Search for the cell housing the specified text and yield its (X, Y) center coordinate. 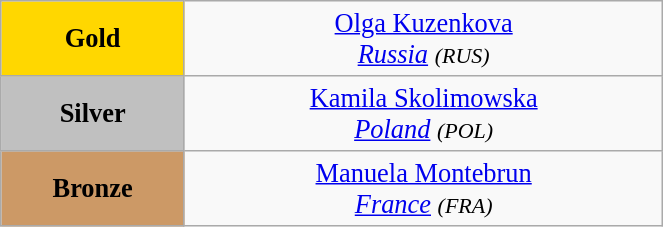
Gold (93, 38)
Bronze (93, 188)
Manuela MontebrunFrance (FRA) (423, 188)
Olga KuzenkovaRussia (RUS) (423, 38)
Kamila SkolimowskaPoland (POL) (423, 112)
Silver (93, 112)
